Return the [X, Y] coordinate for the center point of the cell that contains the specified text.  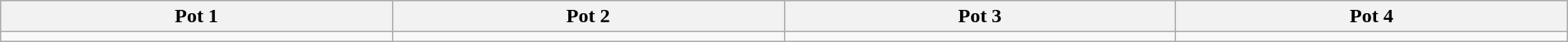
Pot 4 [1372, 16]
Pot 1 [197, 16]
Pot 2 [588, 16]
Pot 3 [980, 16]
